Output the (x, y) coordinate of the center of the cell containing the given text.  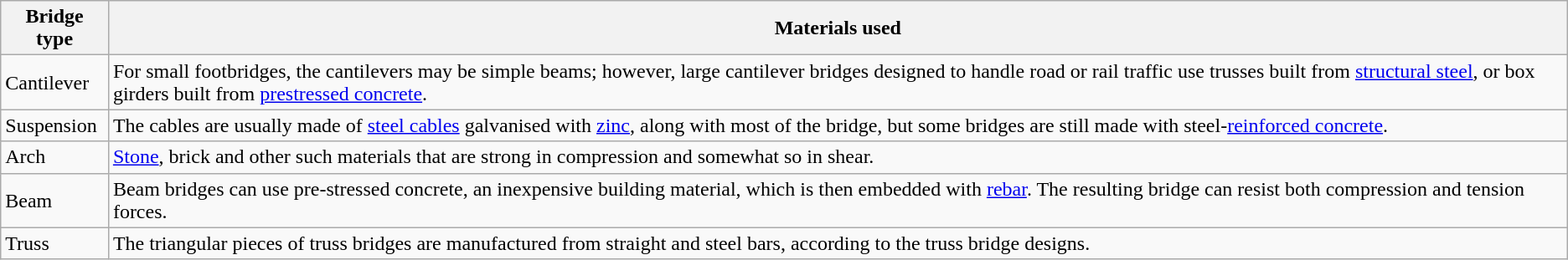
Suspension (55, 125)
Truss (55, 243)
Beam (55, 201)
Arch (55, 157)
Materials used (838, 28)
The triangular pieces of truss bridges are manufactured from straight and steel bars, according to the truss bridge designs. (838, 243)
Stone, brick and other such materials that are strong in compression and somewhat so in shear. (838, 157)
Cantilever (55, 82)
Bridge type (55, 28)
